Extract the [x, y] coordinate from the center of the cell holding the provided text.  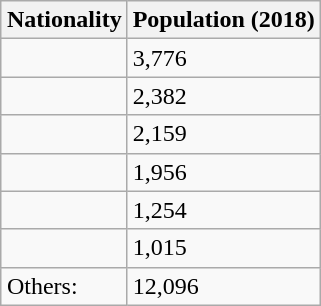
1,254 [224, 210]
1,956 [224, 172]
3,776 [224, 58]
2,159 [224, 134]
Nationality [64, 20]
2,382 [224, 96]
Population (2018) [224, 20]
1,015 [224, 248]
12,096 [224, 286]
Others: [64, 286]
